For the text-containing cell, return its midpoint in [X, Y] coordinate format. 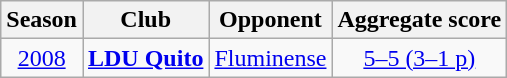
5–5 (3–1 p) [420, 58]
Club [145, 20]
LDU Quito [145, 58]
Opponent [270, 20]
2008 [42, 58]
Fluminense [270, 58]
Season [42, 20]
Aggregate score [420, 20]
